Identify which cell holds the provided text, then report its (X, Y) central coordinate. 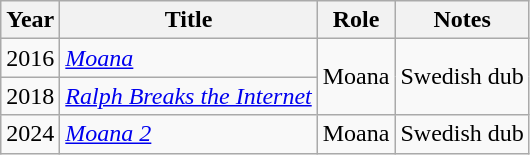
Year (30, 20)
2024 (30, 134)
Notes (462, 20)
Role (356, 20)
2018 (30, 96)
Title (188, 20)
Moana 2 (188, 134)
2016 (30, 58)
Ralph Breaks the Internet (188, 96)
